Extract the [X, Y] coordinate from the center of the cell holding the provided text.  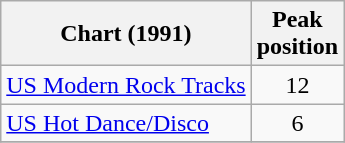
12 [297, 85]
US Hot Dance/Disco [126, 123]
6 [297, 123]
Peakposition [297, 34]
Chart (1991) [126, 34]
US Modern Rock Tracks [126, 85]
